Return (X, Y) of the center of cell containing provided text 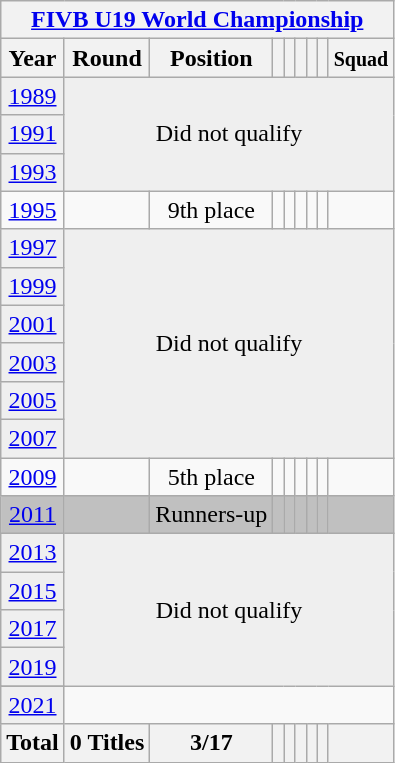
2021 (33, 705)
2019 (33, 667)
2003 (33, 362)
2015 (33, 591)
2013 (33, 553)
Runners-up (212, 515)
9th place (212, 210)
1989 (33, 96)
Total (33, 743)
1999 (33, 286)
2007 (33, 438)
1991 (33, 134)
5th place (212, 477)
FIVB U19 World Championship (198, 20)
1997 (33, 248)
2005 (33, 400)
2001 (33, 324)
2011 (33, 515)
3/17 (212, 743)
Squad (361, 58)
0 Titles (107, 743)
1995 (33, 210)
Round (107, 58)
Position (212, 58)
2009 (33, 477)
Year (33, 58)
1993 (33, 172)
2017 (33, 629)
